Return (x, y) of the center of cell containing provided text 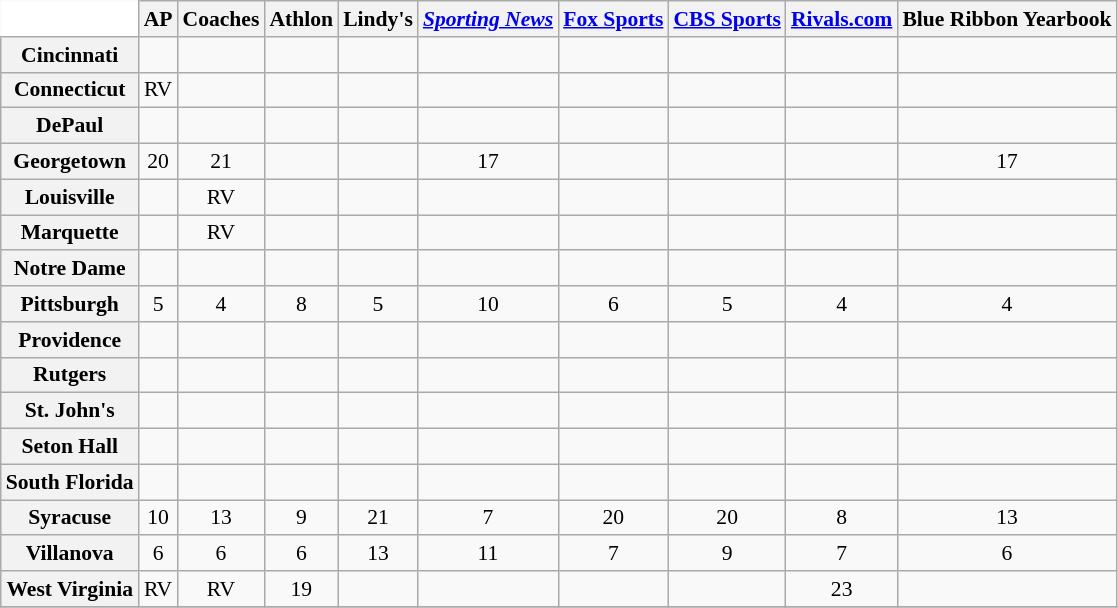
West Virginia (70, 589)
Connecticut (70, 90)
Georgetown (70, 162)
CBS Sports (726, 19)
Syracuse (70, 518)
Villanova (70, 554)
Seton Hall (70, 447)
Marquette (70, 233)
Blue Ribbon Yearbook (1006, 19)
Notre Dame (70, 269)
Sporting News (488, 19)
Louisville (70, 197)
Athlon (301, 19)
South Florida (70, 482)
Pittsburgh (70, 304)
Lindy's (378, 19)
11 (488, 554)
Fox Sports (613, 19)
Cincinnati (70, 55)
19 (301, 589)
Coaches (222, 19)
DePaul (70, 126)
23 (842, 589)
AP (158, 19)
Rivals.com (842, 19)
Providence (70, 340)
Rutgers (70, 375)
St. John's (70, 411)
